Return the [x, y] coordinate for the center point of the cell that contains the specified text.  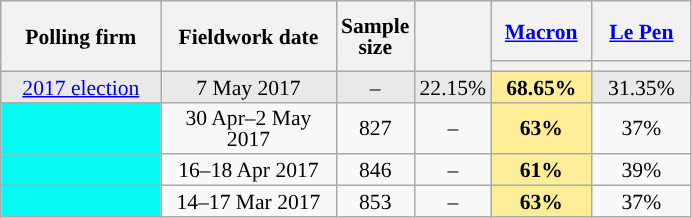
61% [541, 170]
Macron [541, 31]
30 Apr–2 May 2017 [248, 128]
Samplesize [375, 36]
Polling firm [81, 36]
7 May 2017 [248, 86]
Le Pen [641, 31]
853 [375, 202]
846 [375, 170]
Fieldwork date [248, 36]
68.65% [541, 86]
14–17 Mar 2017 [248, 202]
39% [641, 170]
31.35% [641, 86]
22.15% [452, 86]
16–18 Apr 2017 [248, 170]
827 [375, 128]
2017 election [81, 86]
